Return (x, y) of the center of cell containing provided text 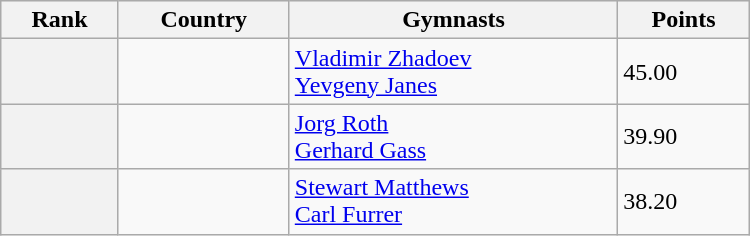
Points (684, 20)
Country (204, 20)
39.90 (684, 136)
Stewart Matthews Carl Furrer (454, 202)
45.00 (684, 72)
Gymnasts (454, 20)
38.20 (684, 202)
Rank (60, 20)
Jorg Roth Gerhard Gass (454, 136)
Vladimir Zhadoev Yevgeny Janes (454, 72)
